Identify which cell holds the provided text, then report its (x, y) central coordinate. 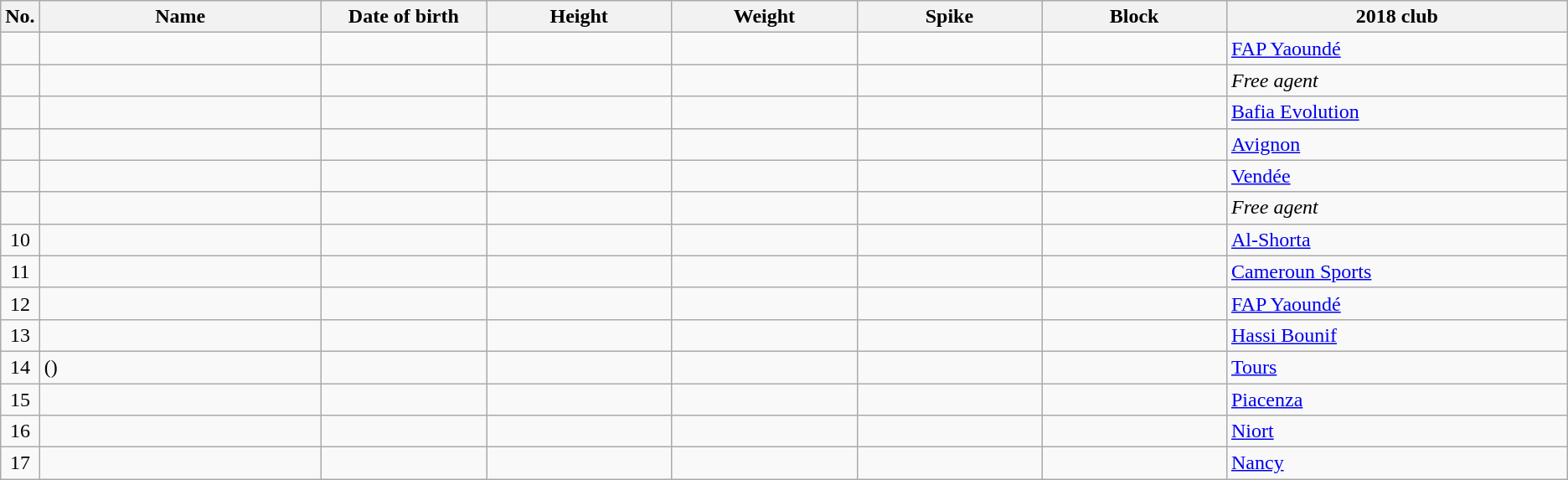
11 (20, 271)
Block (1134, 17)
Height (580, 17)
Nancy (1397, 463)
Cameroun Sports (1397, 271)
Spike (950, 17)
Weight (764, 17)
No. (20, 17)
12 (20, 303)
10 (20, 240)
2018 club (1397, 17)
15 (20, 400)
13 (20, 335)
Niort (1397, 431)
Avignon (1397, 144)
Piacenza (1397, 400)
Date of birth (404, 17)
14 (20, 367)
Vendée (1397, 176)
Bafia Evolution (1397, 112)
() (180, 367)
Name (180, 17)
16 (20, 431)
Hassi Bounif (1397, 335)
17 (20, 463)
Al-Shorta (1397, 240)
Tours (1397, 367)
